Output the (X, Y) coordinate of the center of the cell containing the given text.  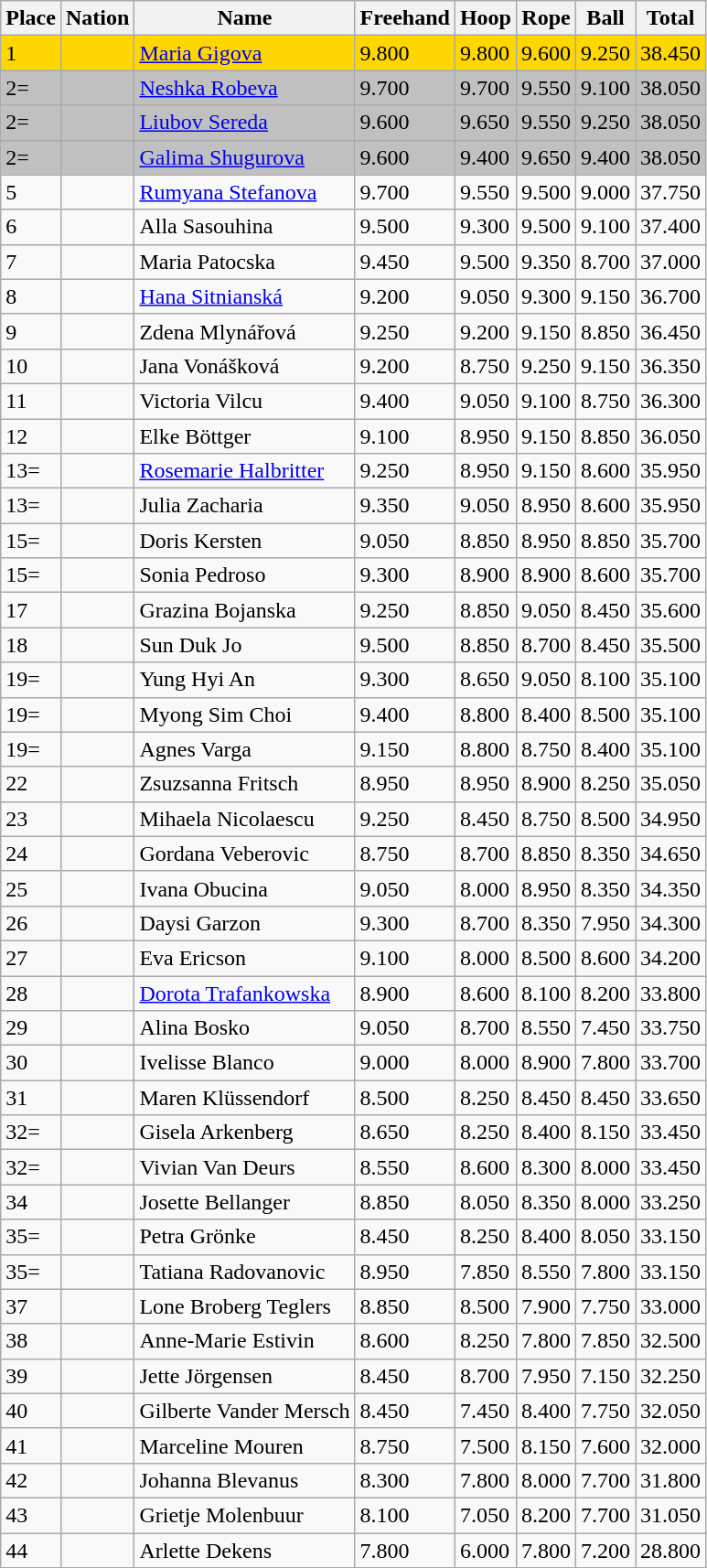
27 (31, 958)
Dorota Trafankowska (245, 993)
11 (31, 401)
6 (31, 227)
Grietje Molenbuur (245, 1515)
33.000 (671, 1306)
36.450 (671, 331)
8 (31, 296)
Place (31, 18)
7.600 (605, 1445)
Alla Sasouhina (245, 227)
44 (31, 1551)
40 (31, 1411)
Eva Ericson (245, 958)
12 (31, 436)
37.400 (671, 227)
24 (31, 854)
28.800 (671, 1551)
Gisela Arkenberg (245, 1133)
Nation (97, 18)
Neshka Robeva (245, 88)
28 (31, 993)
Freehand (404, 18)
Maria Patocska (245, 262)
Hoop (485, 18)
7.900 (545, 1306)
Petra Grönke (245, 1237)
Name (245, 18)
17 (31, 610)
Ball (605, 18)
31.800 (671, 1480)
Johanna Blevanus (245, 1480)
34.950 (671, 819)
23 (31, 819)
Arlette Dekens (245, 1551)
Alina Bosko (245, 1028)
25 (31, 888)
Maren Klüssendorf (245, 1098)
34.650 (671, 854)
18 (31, 645)
Hana Sitnianská (245, 296)
Total (671, 18)
Sonia Pedroso (245, 575)
Maria Gigova (245, 53)
Sun Duk Jo (245, 645)
Agnes Varga (245, 749)
36.700 (671, 296)
Ivana Obucina (245, 888)
Mihaela Nicolaescu (245, 819)
Liubov Sereda (245, 123)
38 (31, 1341)
Zdena Mlynářová (245, 331)
Gilberte Vander Mersch (245, 1411)
36.350 (671, 366)
38.450 (671, 53)
6.000 (485, 1551)
22 (31, 784)
33.700 (671, 1063)
36.300 (671, 401)
Rope (545, 18)
10 (31, 366)
32.250 (671, 1376)
32.500 (671, 1341)
Lone Broberg Teglers (245, 1306)
Josette Bellanger (245, 1202)
35.050 (671, 784)
Gordana Veberovic (245, 854)
29 (31, 1028)
34.350 (671, 888)
32.050 (671, 1411)
Galima Shugurova (245, 157)
36.050 (671, 436)
Jette Jörgensen (245, 1376)
1 (31, 53)
35.600 (671, 610)
39 (31, 1376)
Victoria Vilcu (245, 401)
34.200 (671, 958)
7.500 (485, 1445)
37.000 (671, 262)
43 (31, 1515)
Yung Hyi An (245, 680)
Tatiana Radovanovic (245, 1272)
Doris Kersten (245, 541)
9 (31, 331)
30 (31, 1063)
41 (31, 1445)
Ivelisse Blanco (245, 1063)
31 (31, 1098)
37 (31, 1306)
33.650 (671, 1098)
34 (31, 1202)
Grazina Bojanska (245, 610)
7.200 (605, 1551)
Zsuzsanna Fritsch (245, 784)
Myong Sim Choi (245, 714)
Marceline Mouren (245, 1445)
32.000 (671, 1445)
33.750 (671, 1028)
Vivian Van Deurs (245, 1167)
9.450 (404, 262)
35.500 (671, 645)
42 (31, 1480)
Daysi Garzon (245, 923)
Julia Zacharia (245, 506)
34.300 (671, 923)
Jana Vonášková (245, 366)
Rumyana Stefanova (245, 192)
7.050 (485, 1515)
5 (31, 192)
33.250 (671, 1202)
Anne-Marie Estivin (245, 1341)
31.050 (671, 1515)
Elke Böttger (245, 436)
37.750 (671, 192)
26 (31, 923)
Rosemarie Halbritter (245, 471)
7 (31, 262)
33.800 (671, 993)
7.150 (605, 1376)
